Extract the [x, y] coordinate from the center of the cell holding the provided text.  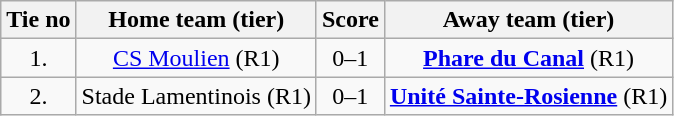
2. [38, 96]
Phare du Canal (R1) [528, 58]
1. [38, 58]
Unité Sainte-Rosienne (R1) [528, 96]
Away team (tier) [528, 20]
Stade Lamentinois (R1) [196, 96]
Score [350, 20]
Tie no [38, 20]
CS Moulien (R1) [196, 58]
Home team (tier) [196, 20]
